Return the (x, y) coordinate for the center point of the cell that contains the specified text.  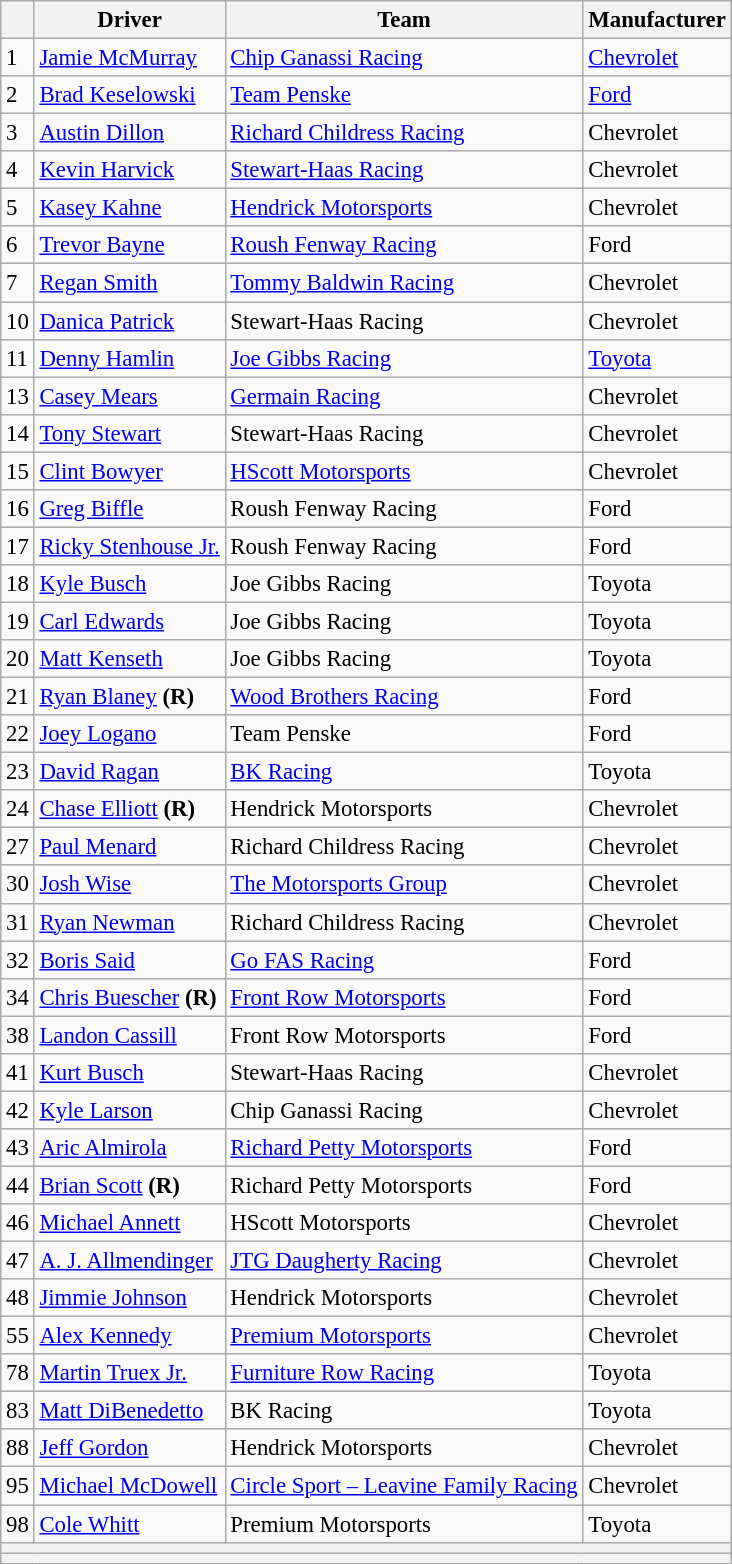
1 (18, 58)
Germain Racing (404, 396)
47 (18, 1261)
Austin Dillon (130, 133)
A. J. Allmendinger (130, 1261)
10 (18, 321)
Greg Biffle (130, 509)
Joey Logano (130, 734)
Josh Wise (130, 885)
Casey Mears (130, 396)
Alex Kennedy (130, 1336)
31 (18, 922)
Ryan Newman (130, 922)
Regan Smith (130, 283)
20 (18, 659)
Martin Truex Jr. (130, 1373)
Jamie McMurray (130, 58)
Brian Scott (R) (130, 1185)
27 (18, 847)
Go FAS Racing (404, 960)
18 (18, 584)
41 (18, 1073)
Team (404, 20)
Chase Elliott (R) (130, 809)
Danica Patrick (130, 321)
78 (18, 1373)
Chris Buescher (R) (130, 997)
55 (18, 1336)
Jimmie Johnson (130, 1298)
Kyle Larson (130, 1110)
42 (18, 1110)
16 (18, 509)
Kasey Kahne (130, 208)
Kyle Busch (130, 584)
7 (18, 283)
Matt Kenseth (130, 659)
Jeff Gordon (130, 1449)
95 (18, 1486)
Tony Stewart (130, 433)
38 (18, 1035)
23 (18, 772)
Circle Sport – Leavine Family Racing (404, 1486)
17 (18, 546)
19 (18, 621)
24 (18, 809)
14 (18, 433)
Cole Whitt (130, 1524)
Kevin Harvick (130, 170)
43 (18, 1148)
4 (18, 170)
30 (18, 885)
JTG Daugherty Racing (404, 1261)
Paul Menard (130, 847)
Tommy Baldwin Racing (404, 283)
David Ragan (130, 772)
15 (18, 471)
Ricky Stenhouse Jr. (130, 546)
Kurt Busch (130, 1073)
32 (18, 960)
Manufacturer (657, 20)
13 (18, 396)
83 (18, 1411)
Boris Said (130, 960)
Michael McDowell (130, 1486)
21 (18, 697)
Driver (130, 20)
11 (18, 358)
Carl Edwards (130, 621)
Wood Brothers Racing (404, 697)
Landon Cassill (130, 1035)
Brad Keselowski (130, 95)
98 (18, 1524)
6 (18, 245)
22 (18, 734)
5 (18, 208)
Furniture Row Racing (404, 1373)
2 (18, 95)
Trevor Bayne (130, 245)
Matt DiBenedetto (130, 1411)
3 (18, 133)
46 (18, 1223)
The Motorsports Group (404, 885)
Michael Annett (130, 1223)
44 (18, 1185)
88 (18, 1449)
Clint Bowyer (130, 471)
34 (18, 997)
48 (18, 1298)
Denny Hamlin (130, 358)
Aric Almirola (130, 1148)
Ryan Blaney (R) (130, 697)
